Extract the (x, y) coordinate from the center of the cell holding the provided text.  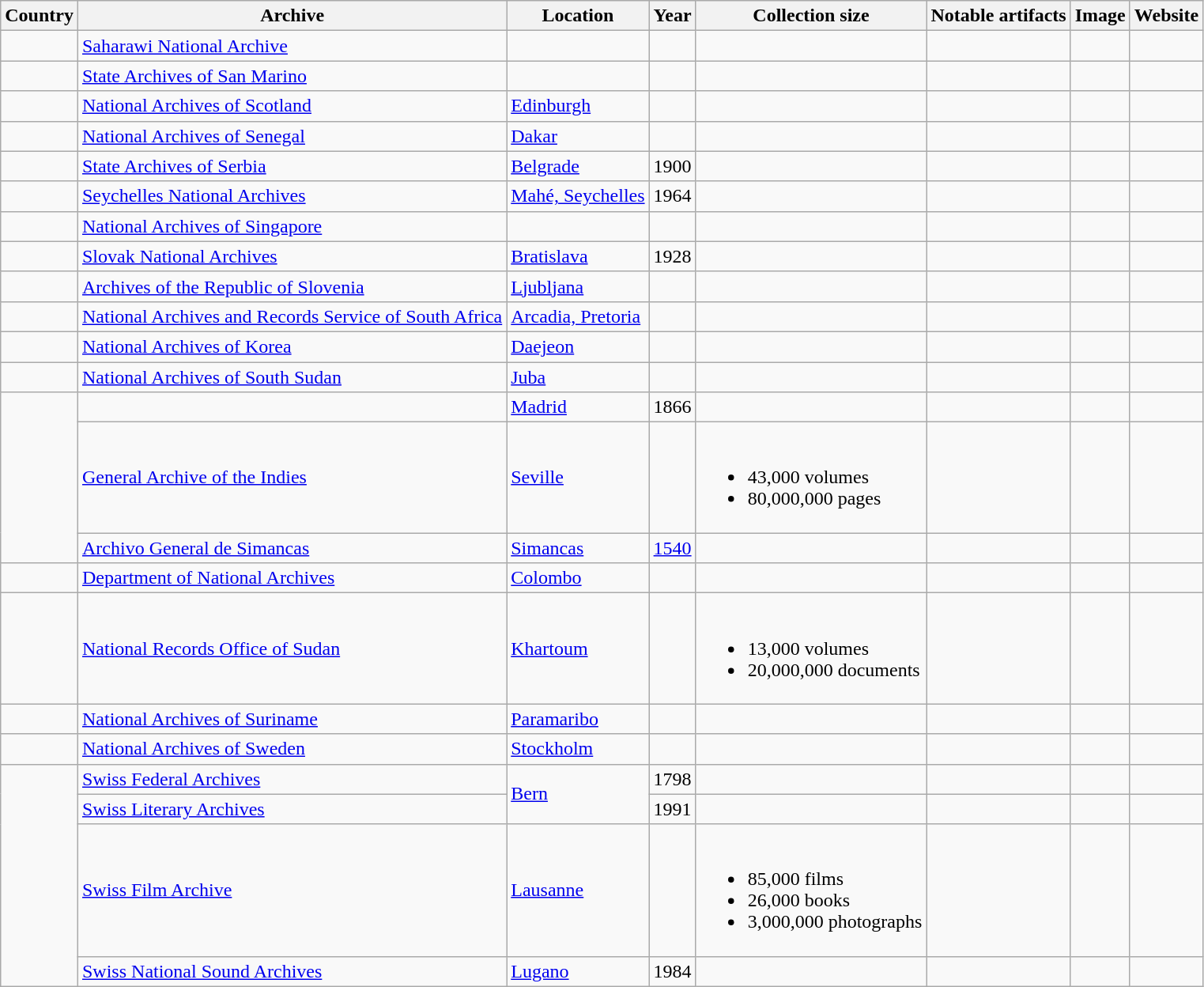
National Records Office of Sudan (292, 649)
1866 (672, 407)
National Archives of South Sudan (292, 377)
Lugano (578, 971)
1984 (672, 971)
General Archive of the Indies (292, 478)
Arcadia, Pretoria (578, 316)
National Archives of Sweden (292, 749)
Department of National Archives (292, 578)
Country (40, 16)
1928 (672, 256)
Website (1166, 16)
Location (578, 16)
Slovak National Archives (292, 256)
Paramaribo (578, 719)
Swiss Literary Archives (292, 809)
Seychelles National Archives (292, 196)
1540 (672, 548)
1900 (672, 166)
Khartoum (578, 649)
Juba (578, 377)
Colombo (578, 578)
Swiss Film Archive (292, 891)
Bratislava (578, 256)
1964 (672, 196)
Archivo General de Simancas (292, 548)
State Archives of Serbia (292, 166)
Belgrade (578, 166)
Notable artifacts (998, 16)
Saharawi National Archive (292, 46)
National Archives of Senegal (292, 136)
Stockholm (578, 749)
Dakar (578, 136)
1798 (672, 779)
Archive (292, 16)
Seville (578, 478)
Mahé, Seychelles (578, 196)
43,000 volumes80,000,000 pages (811, 478)
Archives of the Republic of Slovenia (292, 286)
Lausanne (578, 891)
85,000 films26,000 books3,000,000 photographs (811, 891)
Edinburgh (578, 106)
13,000 volumes20,000,000 documents (811, 649)
1991 (672, 809)
National Archives and Records Service of South Africa (292, 316)
National Archives of Scotland (292, 106)
Bern (578, 794)
Image (1100, 16)
National Archives of Singapore (292, 226)
National Archives of Suriname (292, 719)
Daejeon (578, 346)
Year (672, 16)
Ljubljana (578, 286)
Madrid (578, 407)
Simancas (578, 548)
National Archives of Korea (292, 346)
State Archives of San Marino (292, 76)
Swiss National Sound Archives (292, 971)
Swiss Federal Archives (292, 779)
Collection size (811, 16)
